Extract the (X, Y) coordinate from the center of the cell holding the provided text.  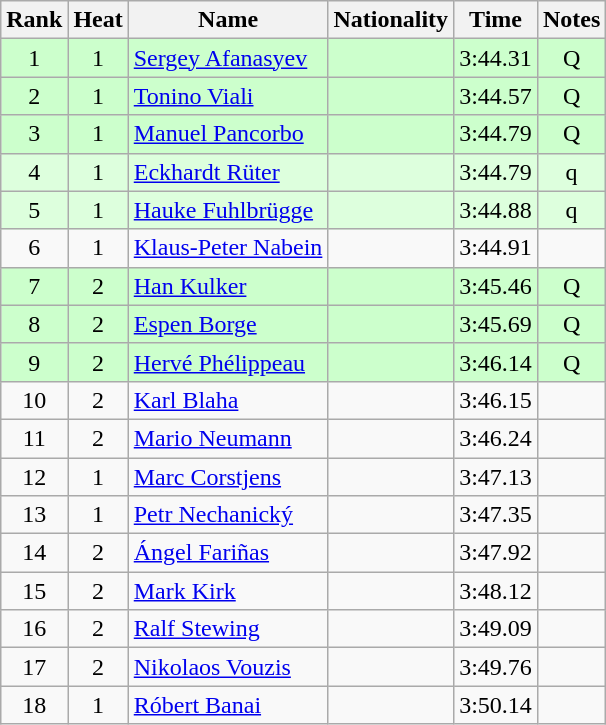
Tonino Viali (228, 96)
Karl Blaha (228, 400)
3 (34, 134)
18 (34, 705)
Name (228, 20)
Nationality (391, 20)
Klaus-Peter Nabein (228, 248)
3:49.09 (496, 629)
Eckhardt Rüter (228, 172)
14 (34, 553)
4 (34, 172)
6 (34, 248)
17 (34, 667)
Petr Nechanický (228, 515)
3:47.13 (496, 477)
Han Kulker (228, 286)
12 (34, 477)
Heat (98, 20)
Sergey Afanasyev (228, 58)
3:44.91 (496, 248)
15 (34, 591)
Notes (571, 20)
Hervé Phélippeau (228, 362)
3:44.88 (496, 210)
3:44.31 (496, 58)
Nikolaos Vouzis (228, 667)
Mark Kirk (228, 591)
Róbert Banai (228, 705)
3:45.69 (496, 324)
Ángel Fariñas (228, 553)
Rank (34, 20)
3:45.46 (496, 286)
3:46.24 (496, 438)
10 (34, 400)
Espen Borge (228, 324)
7 (34, 286)
3:46.14 (496, 362)
3:48.12 (496, 591)
3:50.14 (496, 705)
Mario Neumann (228, 438)
3:47.35 (496, 515)
Ralf Stewing (228, 629)
3:47.92 (496, 553)
Hauke Fuhlbrügge (228, 210)
Marc Corstjens (228, 477)
13 (34, 515)
5 (34, 210)
Time (496, 20)
8 (34, 324)
11 (34, 438)
Manuel Pancorbo (228, 134)
9 (34, 362)
3:44.57 (496, 96)
3:49.76 (496, 667)
3:46.15 (496, 400)
16 (34, 629)
